Locate the cell with the specified text and output its (X, Y) center coordinate. 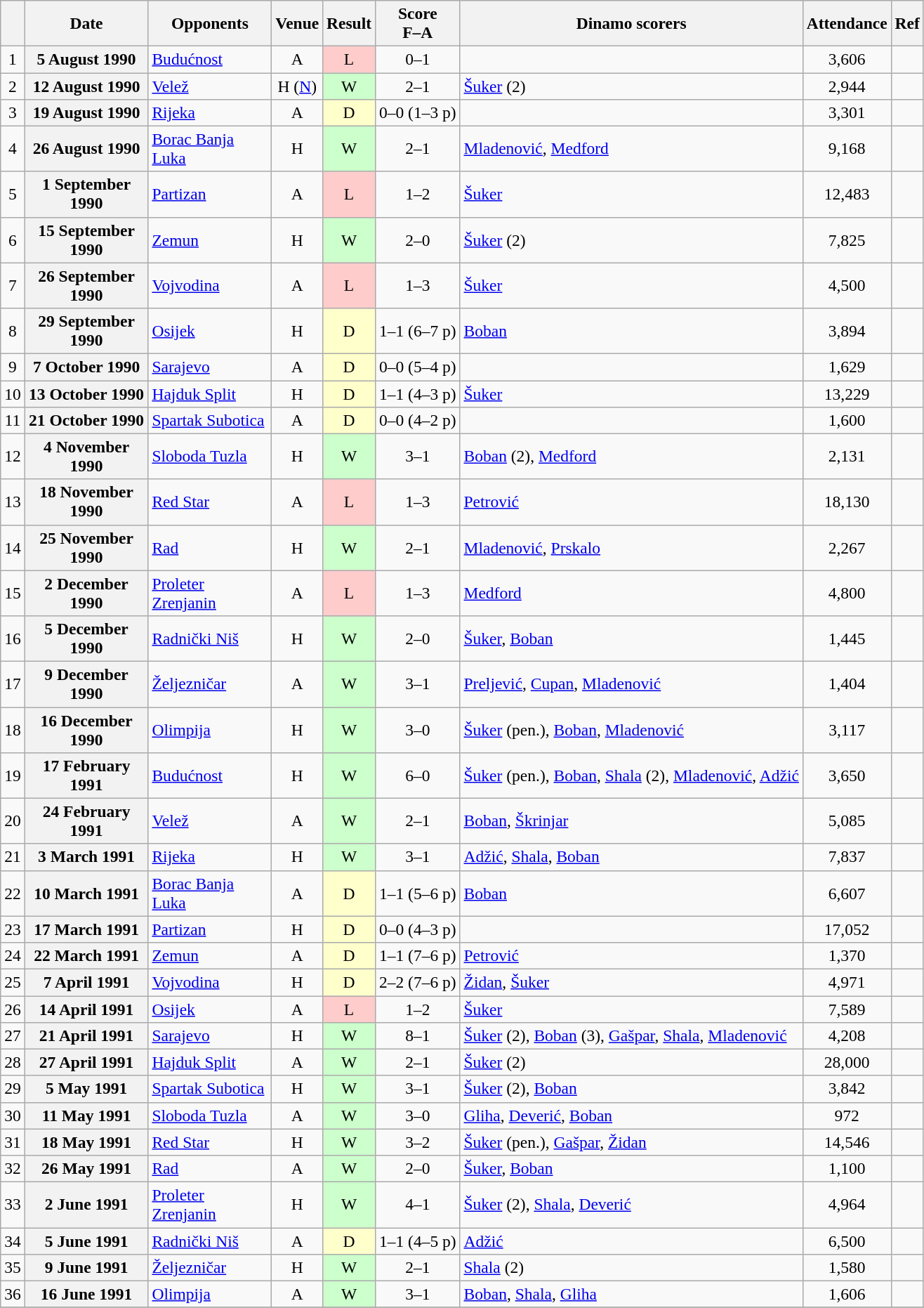
1,606 (847, 1294)
32 (13, 1168)
4 (13, 149)
Mladenović, Medford (631, 149)
972 (847, 1116)
14 (13, 548)
24 (13, 955)
25 (13, 982)
7,825 (847, 240)
13,229 (847, 393)
17,052 (847, 929)
Šuker (pen.), Boban, Mladenović (631, 729)
3,650 (847, 776)
1–1 (7–6 p) (417, 955)
Ref (907, 22)
1,370 (847, 955)
26 (13, 1009)
16 (13, 638)
27 (13, 1035)
17 March 1991 (86, 929)
Boban, Škrinjar (631, 820)
9 (13, 367)
26 September 1990 (86, 285)
4,208 (847, 1035)
11 (13, 420)
13 (13, 502)
Šuker (2), Shala, Deverić (631, 1204)
2,944 (847, 86)
23 (13, 929)
2,267 (847, 548)
18 November 1990 (86, 502)
2 June 1991 (86, 1204)
Šuker (2), Boban (3), Gašpar, Shala, Mladenović (631, 1035)
1–1 (4–3 p) (417, 393)
5 August 1990 (86, 59)
4,971 (847, 982)
Šuker (2), Boban (631, 1089)
18 May 1991 (86, 1142)
5 May 1991 (86, 1089)
16 December 1990 (86, 729)
24 February 1991 (86, 820)
ScoreF–A (417, 22)
0–0 (5–4 p) (417, 367)
Židan, Šuker (631, 982)
0–1 (417, 59)
17 February 1991 (86, 776)
8–1 (417, 1035)
Boban (2), Medford (631, 457)
2 December 1990 (86, 593)
1,600 (847, 420)
35 (13, 1267)
Šuker (pen.), Gašpar, Židan (631, 1142)
21 (13, 857)
36 (13, 1294)
4 November 1990 (86, 457)
27 April 1991 (86, 1062)
3,894 (847, 330)
7,589 (847, 1009)
12,483 (847, 194)
3,842 (847, 1089)
3,117 (847, 729)
Gliha, Deverić, Boban (631, 1116)
8 (13, 330)
Preljević, Cupan, Mladenović (631, 684)
19 August 1990 (86, 112)
21 April 1991 (86, 1035)
1 (13, 59)
15 September 1990 (86, 240)
33 (13, 1204)
7 October 1990 (86, 367)
5 December 1990 (86, 638)
26 August 1990 (86, 149)
0–0 (1–3 p) (417, 112)
18,130 (847, 502)
6 (13, 240)
2 (13, 86)
9 June 1991 (86, 1267)
Venue (298, 22)
6,607 (847, 894)
1–1 (6–7 p) (417, 330)
3,301 (847, 112)
H (N) (298, 86)
29 (13, 1089)
3–2 (417, 1142)
30 (13, 1116)
2,131 (847, 457)
5,085 (847, 820)
1,404 (847, 684)
Medford (631, 593)
7 April 1991 (86, 982)
1,580 (847, 1267)
25 November 1990 (86, 548)
7,837 (847, 857)
3,606 (847, 59)
28,000 (847, 1062)
4,500 (847, 285)
3 March 1991 (86, 857)
12 August 1990 (86, 86)
1,445 (847, 638)
19 (13, 776)
12 (13, 457)
15 (13, 593)
10 (13, 393)
Šuker (pen.), Boban, Shala (2), Mladenović, Adžić (631, 776)
22 March 1991 (86, 955)
4–1 (417, 1204)
1 September 1990 (86, 194)
31 (13, 1142)
Boban, Shala, Gliha (631, 1294)
7 (13, 285)
Adžić, Shala, Boban (631, 857)
6,500 (847, 1241)
4,964 (847, 1204)
Result (350, 22)
29 September 1990 (86, 330)
Date (86, 22)
14 April 1991 (86, 1009)
Adžić (631, 1241)
5 June 1991 (86, 1241)
20 (13, 820)
17 (13, 684)
0–0 (4–3 p) (417, 929)
1–1 (5–6 p) (417, 894)
Attendance (847, 22)
10 March 1991 (86, 894)
34 (13, 1241)
Shala (2) (631, 1267)
21 October 1990 (86, 420)
14,546 (847, 1142)
1,629 (847, 367)
18 (13, 729)
Mladenović, Prskalo (631, 548)
Opponents (210, 22)
28 (13, 1062)
0–0 (4–2 p) (417, 420)
9,168 (847, 149)
13 October 1990 (86, 393)
5 (13, 194)
Dinamo scorers (631, 22)
6–0 (417, 776)
4,800 (847, 593)
16 June 1991 (86, 1294)
3 (13, 112)
26 May 1991 (86, 1168)
9 December 1990 (86, 684)
11 May 1991 (86, 1116)
22 (13, 894)
2–2 (7–6 p) (417, 982)
1,100 (847, 1168)
1–1 (4–5 p) (417, 1241)
